From the cell containing the given text, extract its center point as [x, y] coordinate. 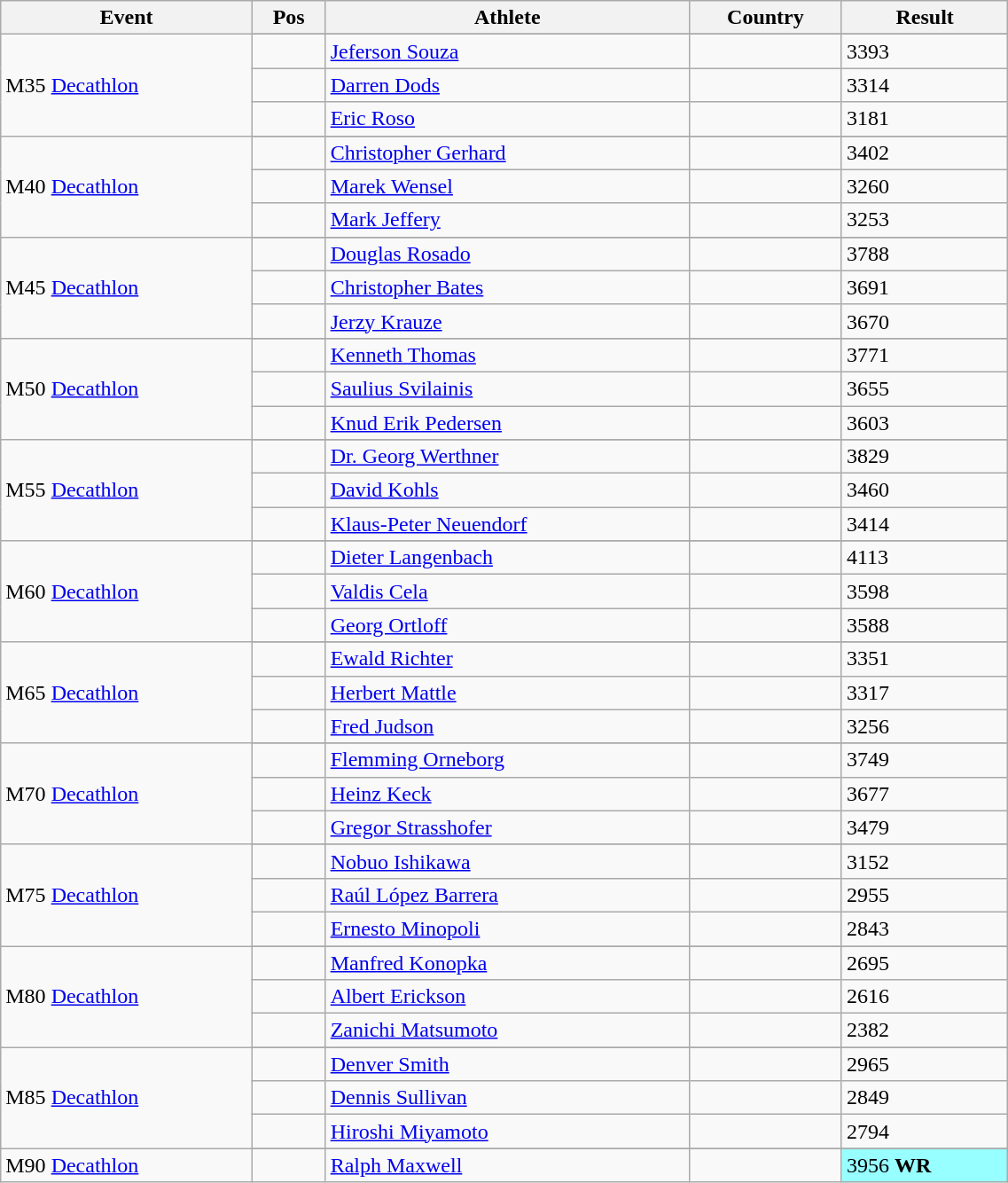
Mark Jeffery [507, 220]
Fred Judson [507, 726]
Marek Wensel [507, 186]
Denver Smith [507, 1064]
3956 WR [924, 1165]
3479 [924, 827]
M45 Decathlon [127, 287]
Jeferson Souza [507, 51]
2955 [924, 895]
3771 [924, 355]
3260 [924, 186]
M55 Decathlon [127, 490]
Eric Roso [507, 119]
Raúl López Barrera [507, 895]
M85 Decathlon [127, 1098]
M70 Decathlon [127, 794]
M80 Decathlon [127, 996]
3317 [924, 693]
3788 [924, 254]
3670 [924, 321]
Dieter Langenbach [507, 558]
3351 [924, 659]
3749 [924, 760]
Hiroshi Miyamoto [507, 1132]
Flemming Orneborg [507, 760]
Christopher Gerhard [507, 153]
3598 [924, 591]
2695 [924, 962]
Gregor Strasshofer [507, 827]
2382 [924, 1030]
Kenneth Thomas [507, 355]
Christopher Bates [507, 287]
Georg Ortloff [507, 625]
3256 [924, 726]
Athlete [507, 18]
3603 [924, 423]
3829 [924, 457]
3152 [924, 861]
3691 [924, 287]
Darren Dods [507, 85]
M50 Decathlon [127, 388]
M75 Decathlon [127, 895]
Ewald Richter [507, 659]
Country [765, 18]
2849 [924, 1098]
Nobuo Ishikawa [507, 861]
3181 [924, 119]
3655 [924, 388]
Herbert Mattle [507, 693]
4113 [924, 558]
2843 [924, 928]
Ernesto Minopoli [507, 928]
Zanichi Matsumoto [507, 1030]
Event [127, 18]
Dennis Sullivan [507, 1098]
2616 [924, 997]
Dr. Georg Werthner [507, 457]
Pos [289, 18]
Knud Erik Pedersen [507, 423]
Ralph Maxwell [507, 1165]
3588 [924, 625]
David Kohls [507, 490]
M60 Decathlon [127, 591]
3414 [924, 524]
M90 Decathlon [127, 1165]
Manfred Konopka [507, 962]
Douglas Rosado [507, 254]
2794 [924, 1132]
Heinz Keck [507, 794]
Jerzy Krauze [507, 321]
3393 [924, 51]
Result [924, 18]
3314 [924, 85]
Saulius Svilainis [507, 388]
Klaus-Peter Neuendorf [507, 524]
3402 [924, 153]
Valdis Cela [507, 591]
M65 Decathlon [127, 693]
Albert Erickson [507, 997]
M40 Decathlon [127, 186]
3253 [924, 220]
3677 [924, 794]
M35 Decathlon [127, 85]
3460 [924, 490]
2965 [924, 1064]
